Find where the given text appears and provide that cell's center as (X, Y) coordinate. 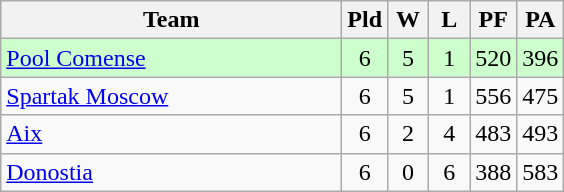
396 (540, 58)
2 (408, 134)
W (408, 20)
475 (540, 96)
Donostia (172, 172)
L (450, 20)
PA (540, 20)
483 (494, 134)
Team (172, 20)
Spartak Moscow (172, 96)
Aix (172, 134)
520 (494, 58)
583 (540, 172)
Pool Comense (172, 58)
PF (494, 20)
0 (408, 172)
388 (494, 172)
4 (450, 134)
493 (540, 134)
556 (494, 96)
Pld (365, 20)
